For the text-containing cell, return its midpoint in [x, y] coordinate format. 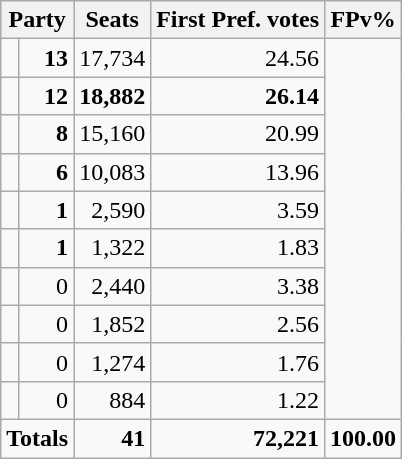
41 [112, 438]
24.56 [238, 58]
13 [46, 58]
100.00 [364, 438]
1,852 [112, 324]
1.76 [238, 362]
17,734 [112, 58]
1,274 [112, 362]
10,083 [112, 172]
12 [46, 96]
15,160 [112, 134]
2,440 [112, 286]
6 [46, 172]
Seats [112, 20]
3.38 [238, 286]
26.14 [238, 96]
3.59 [238, 210]
2,590 [112, 210]
13.96 [238, 172]
Party [38, 20]
1,322 [112, 248]
Totals [38, 438]
8 [46, 134]
2.56 [238, 324]
884 [112, 400]
1.22 [238, 400]
1.83 [238, 248]
First Pref. votes [238, 20]
72,221 [238, 438]
FPv% [364, 20]
20.99 [238, 134]
18,882 [112, 96]
